Determine the (x, y) coordinate at the center of the cell enclosing the given text.  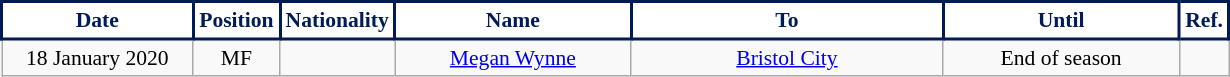
Nationality (338, 20)
Until (1062, 20)
Date (98, 20)
18 January 2020 (98, 57)
To (787, 20)
End of season (1062, 57)
Position (236, 20)
Bristol City (787, 57)
MF (236, 57)
Ref. (1204, 20)
Megan Wynne (514, 57)
Name (514, 20)
